Output the (x, y) coordinate of the center of the cell containing the given text.  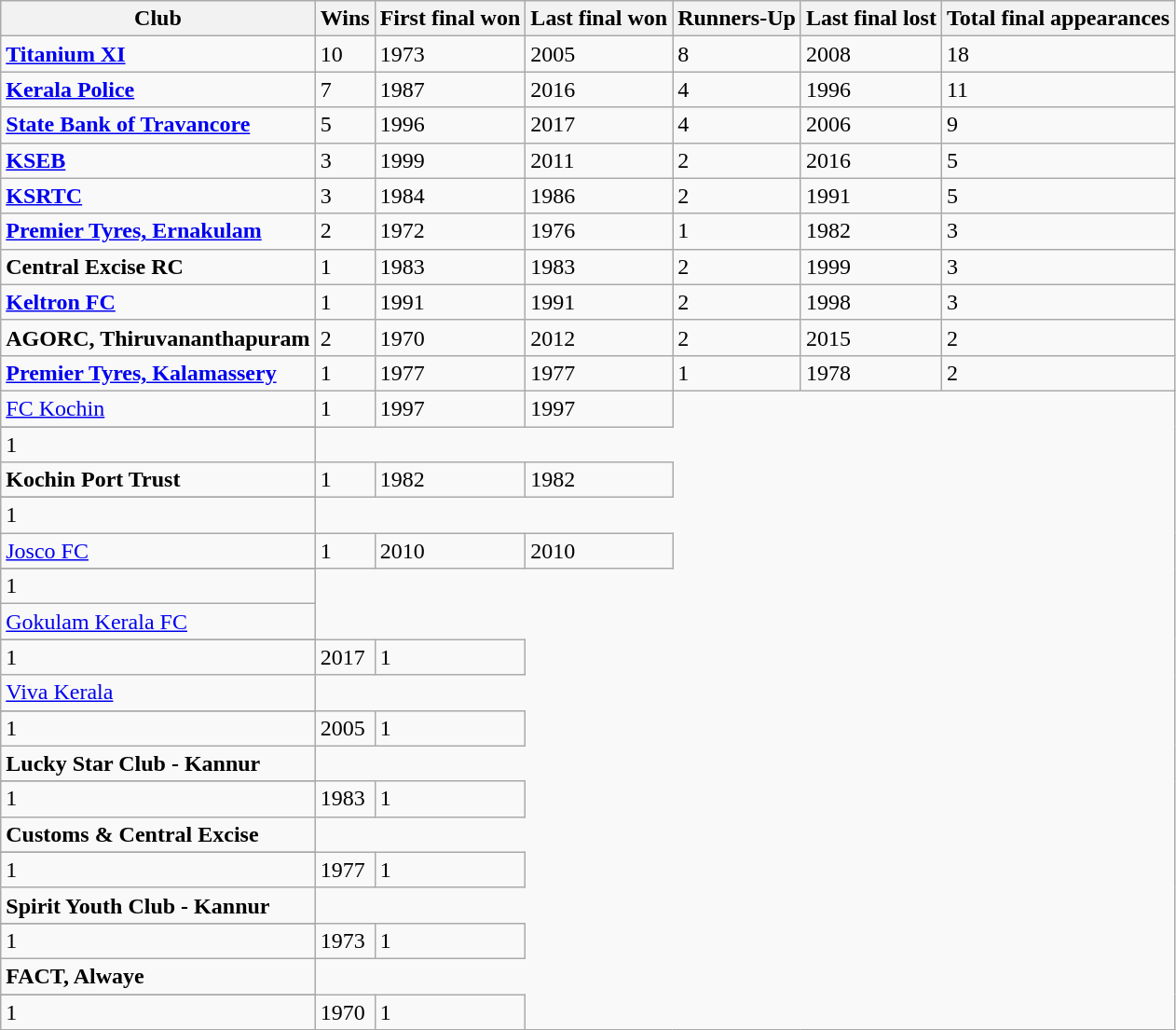
KSEB (158, 160)
Premier Tyres, Kalamassery (158, 373)
KSRTC (158, 196)
Kerala Police (158, 89)
Gokulam Kerala FC (158, 622)
Titanium XI (158, 54)
Last final lost (870, 19)
Central Excise RC (158, 267)
Lucky Star Club - Kannur (158, 763)
1978 (870, 373)
AGORC, Thiruvananthapuram (158, 337)
8 (737, 54)
Premier Tyres, Ernakulam (158, 231)
2006 (870, 125)
FACT, Alwaye (158, 976)
Club (158, 19)
2008 (870, 54)
1998 (870, 302)
Keltron FC (158, 302)
State Bank of Travancore (158, 125)
Spirit Youth Club - Kannur (158, 905)
FC Kochin (158, 408)
18 (1058, 54)
Last final won (599, 19)
7 (345, 89)
10 (345, 54)
2012 (599, 337)
2015 (870, 337)
Wins (345, 19)
Customs & Central Excise (158, 834)
Josco FC (158, 551)
1986 (599, 196)
1972 (450, 231)
2011 (599, 160)
First final won (450, 19)
11 (1058, 89)
Runners-Up (737, 19)
9 (1058, 125)
Viva Kerala (158, 693)
1984 (450, 196)
Total final appearances (1058, 19)
Kochin Port Trust (158, 480)
1976 (599, 231)
1987 (450, 89)
